Extract the [x, y] coordinate from the center of the cell holding the provided text.  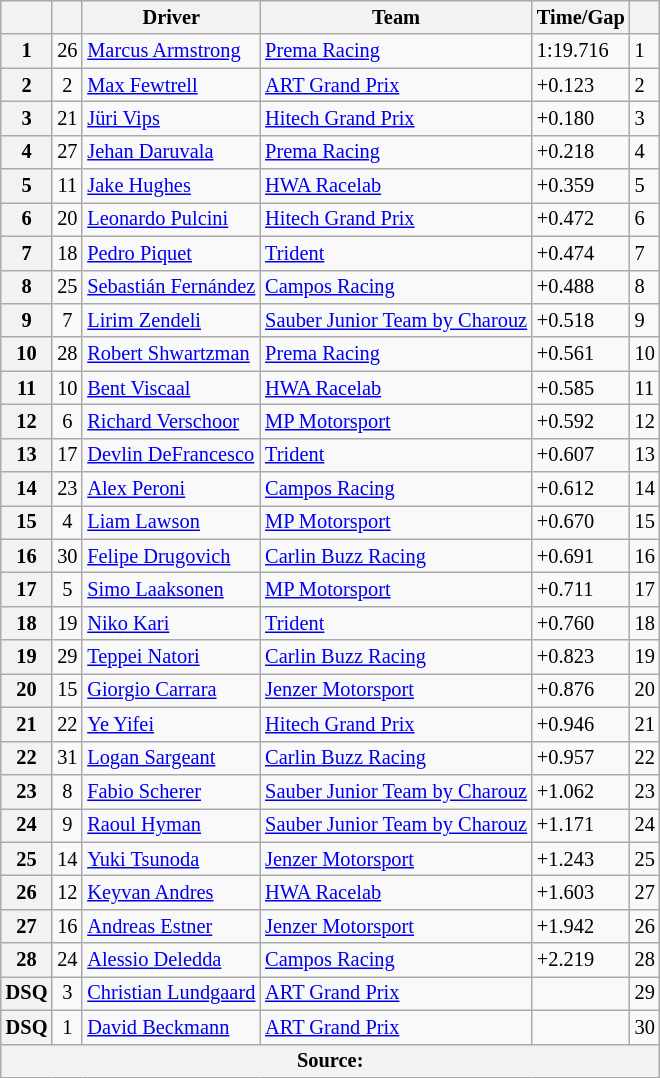
+1.603 [581, 892]
Richard Verschoor [171, 421]
+0.488 [581, 287]
Felipe Drugovich [171, 556]
Yuki Tsunoda [171, 859]
+0.760 [581, 623]
+0.612 [581, 489]
Andreas Estner [171, 926]
+1.243 [581, 859]
+0.359 [581, 186]
Jehan Daruvala [171, 152]
Source: [330, 1061]
+0.946 [581, 724]
Ye Yifei [171, 724]
Bent Viscaal [171, 388]
+0.823 [581, 657]
Teppei Natori [171, 657]
+0.957 [581, 758]
+0.592 [581, 421]
+0.876 [581, 690]
+1.171 [581, 825]
Leonardo Pulcini [171, 219]
Pedro Piquet [171, 253]
+0.472 [581, 219]
+0.123 [581, 85]
+0.670 [581, 522]
31 [67, 758]
+0.561 [581, 354]
Alex Peroni [171, 489]
Jake Hughes [171, 186]
Robert Shwartzman [171, 354]
1:19.716 [581, 51]
Lirim Zendeli [171, 320]
Fabio Scherer [171, 791]
David Beckmann [171, 1027]
Liam Lawson [171, 522]
Christian Lundgaard [171, 993]
Team [396, 17]
+0.474 [581, 253]
+0.691 [581, 556]
Niko Kari [171, 623]
+0.218 [581, 152]
+1.062 [581, 791]
+0.518 [581, 320]
Alessio Deledda [171, 960]
Giorgio Carrara [171, 690]
+0.585 [581, 388]
+0.711 [581, 589]
Devlin DeFrancesco [171, 455]
+1.942 [581, 926]
+0.180 [581, 118]
Max Fewtrell [171, 85]
Keyvan Andres [171, 892]
Logan Sargeant [171, 758]
+0.607 [581, 455]
Sebastián Fernández [171, 287]
Simo Laaksonen [171, 589]
+2.219 [581, 960]
Marcus Armstrong [171, 51]
Time/Gap [581, 17]
Driver [171, 17]
Jüri Vips [171, 118]
Raoul Hyman [171, 825]
